Extract the (x, y) coordinate from the center of the cell holding the provided text.  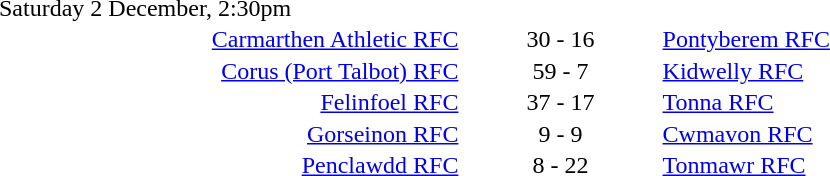
30 - 16 (560, 39)
9 - 9 (560, 134)
59 - 7 (560, 71)
37 - 17 (560, 103)
